Return the [x, y] coordinate for the center point of the cell that contains the specified text.  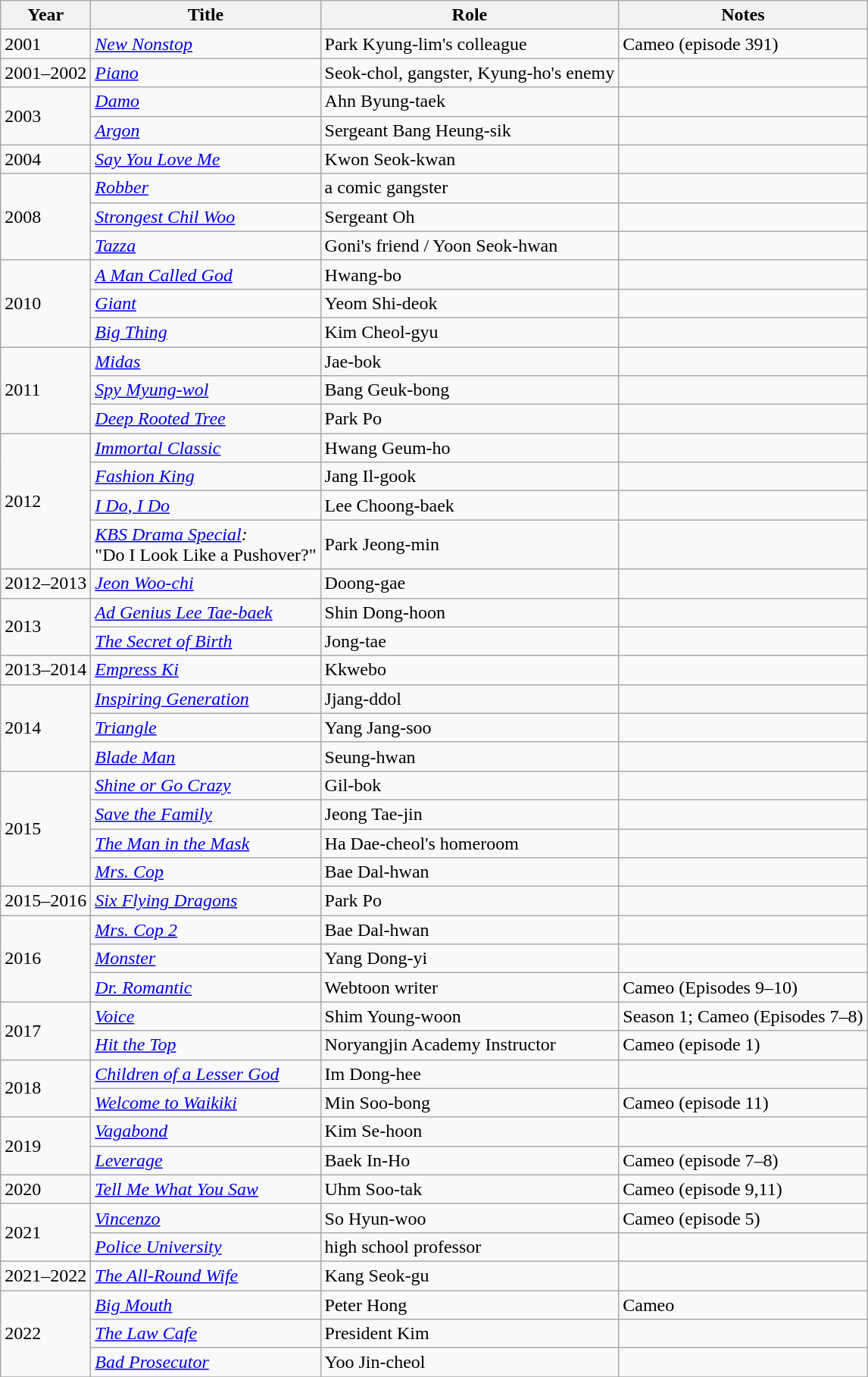
Baek In-Ho [470, 1160]
Yang Dong-yi [470, 959]
Jjang-ddol [470, 699]
Argon [206, 130]
2016 [45, 959]
Doong-gae [470, 584]
2015 [45, 828]
Hwang-bo [470, 274]
2013–2014 [45, 670]
Park Jeong-min [470, 544]
The Law Cafe [206, 1334]
Peter Hong [470, 1304]
Jang Il-gook [470, 477]
2003 [45, 116]
Six Flying Dragons [206, 901]
The Secret of Birth [206, 641]
Cameo (episode 1) [743, 1045]
Giant [206, 303]
Vincenzo [206, 1218]
high school professor [470, 1247]
Kwon Seok-kwan [470, 159]
Dr. Romantic [206, 987]
2015–2016 [45, 901]
Monster [206, 959]
Vagabond [206, 1131]
Hit the Top [206, 1045]
Leverage [206, 1160]
2013 [45, 627]
Im Dong-hee [470, 1074]
Welcome to Waikiki [206, 1103]
Role [470, 15]
Title [206, 15]
2012 [45, 502]
Cameo (episode 11) [743, 1103]
Save the Family [206, 814]
Midas [206, 361]
Webtoon writer [470, 987]
Cameo [743, 1304]
2021 [45, 1232]
2001 [45, 44]
Spy Myung-wol [206, 390]
Jeon Woo-chi [206, 584]
Kim Cheol-gyu [470, 332]
KBS Drama Special:"Do I Look Like a Pushover?" [206, 544]
New Nonstop [206, 44]
Immortal Classic [206, 448]
Seok-chol, gangster, Kyung-ho's enemy [470, 73]
Park Kyung-lim's colleague [470, 44]
Yeom Shi-deok [470, 303]
Kang Seok-gu [470, 1275]
Sergeant Oh [470, 217]
Cameo (Episodes 9–10) [743, 987]
Kim Se-hoon [470, 1131]
Cameo (episode 7–8) [743, 1160]
Jae-bok [470, 361]
Uhm Soo-tak [470, 1189]
Yoo Jin-cheol [470, 1363]
Shim Young-woon [470, 1016]
Bang Geuk-bong [470, 390]
I Do, I Do [206, 505]
2019 [45, 1146]
Mrs. Cop 2 [206, 930]
Big Mouth [206, 1304]
Mrs. Cop [206, 872]
Say You Love Me [206, 159]
Children of a Lesser God [206, 1074]
Notes [743, 15]
Shin Dong-hoon [470, 612]
Hwang Geum-ho [470, 448]
Ha Dae-cheol's homeroom [470, 843]
Strongest Chil Woo [206, 217]
Piano [206, 73]
The Man in the Mask [206, 843]
Gil-bok [470, 785]
2011 [45, 390]
Fashion King [206, 477]
2008 [45, 217]
Noryangjin Academy Instructor [470, 1045]
Cameo (episode 5) [743, 1218]
Sergeant Bang Heung-sik [470, 130]
Empress Ki [206, 670]
2010 [45, 303]
President Kim [470, 1334]
Jeong Tae-jin [470, 814]
Year [45, 15]
Ahn Byung-taek [470, 102]
Police University [206, 1247]
Voice [206, 1016]
2014 [45, 728]
So Hyun-woo [470, 1218]
2001–2002 [45, 73]
Tazza [206, 246]
Kkwebo [470, 670]
Tell Me What You Saw [206, 1189]
Cameo (episode 391) [743, 44]
Blade Man [206, 756]
Deep Rooted Tree [206, 419]
Robber [206, 188]
Goni's friend / Yoon Seok-hwan [470, 246]
Ad Genius Lee Tae-baek [206, 612]
Inspiring Generation [206, 699]
Shine or Go Crazy [206, 785]
Bad Prosecutor [206, 1363]
Season 1; Cameo (Episodes 7–8) [743, 1016]
Damo [206, 102]
2020 [45, 1189]
Cameo (episode 9,11) [743, 1189]
Yang Jang-soo [470, 728]
2004 [45, 159]
Min Soo-bong [470, 1103]
Seung-hwan [470, 756]
2022 [45, 1333]
a comic gangster [470, 188]
2021–2022 [45, 1275]
2017 [45, 1031]
2018 [45, 1088]
The All-Round Wife [206, 1275]
Jong-tae [470, 641]
2012–2013 [45, 584]
A Man Called God [206, 274]
Lee Choong-baek [470, 505]
Big Thing [206, 332]
Triangle [206, 728]
